Provide the [X, Y] coordinate of the cell's center where the given text is located.  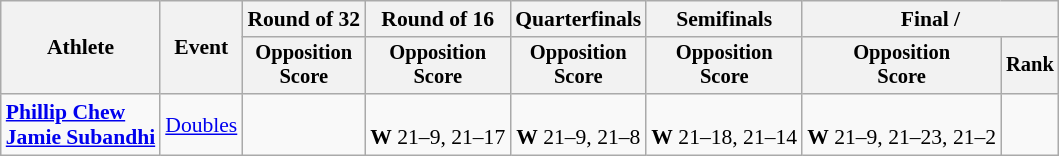
W 21–18, 21–14 [724, 124]
W 21–9, 21–23, 21–2 [902, 124]
Round of 16 [438, 19]
Athlete [80, 48]
Doubles [201, 124]
Round of 32 [304, 19]
W 21–9, 21–17 [438, 124]
Semifinals [724, 19]
Rank [1030, 66]
Event [201, 48]
Quarterfinals [578, 19]
Phillip ChewJamie Subandhi [80, 124]
Final / [930, 19]
W 21–9, 21–8 [578, 124]
